Provide the (x, y) coordinate of the cell's center where the given text is located.  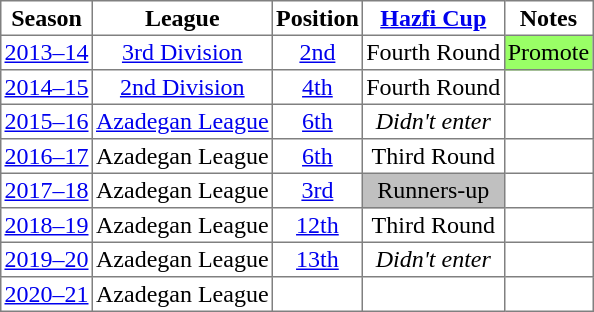
12th (317, 225)
Hazfi Cup (434, 18)
2nd Division (182, 87)
Notes (548, 18)
League (182, 18)
2nd (317, 52)
2013–14 (47, 52)
Runners-up (434, 190)
2017–18 (47, 190)
3rd Division (182, 52)
2016–17 (47, 156)
Position (317, 18)
2014–15 (47, 87)
Season (47, 18)
2019–20 (47, 259)
2018–19 (47, 225)
2020–21 (47, 294)
13th (317, 259)
2015–16 (47, 121)
3rd (317, 190)
4th (317, 87)
Promote (548, 52)
